Determine the [X, Y] coordinate at the center of the cell enclosing the given text.  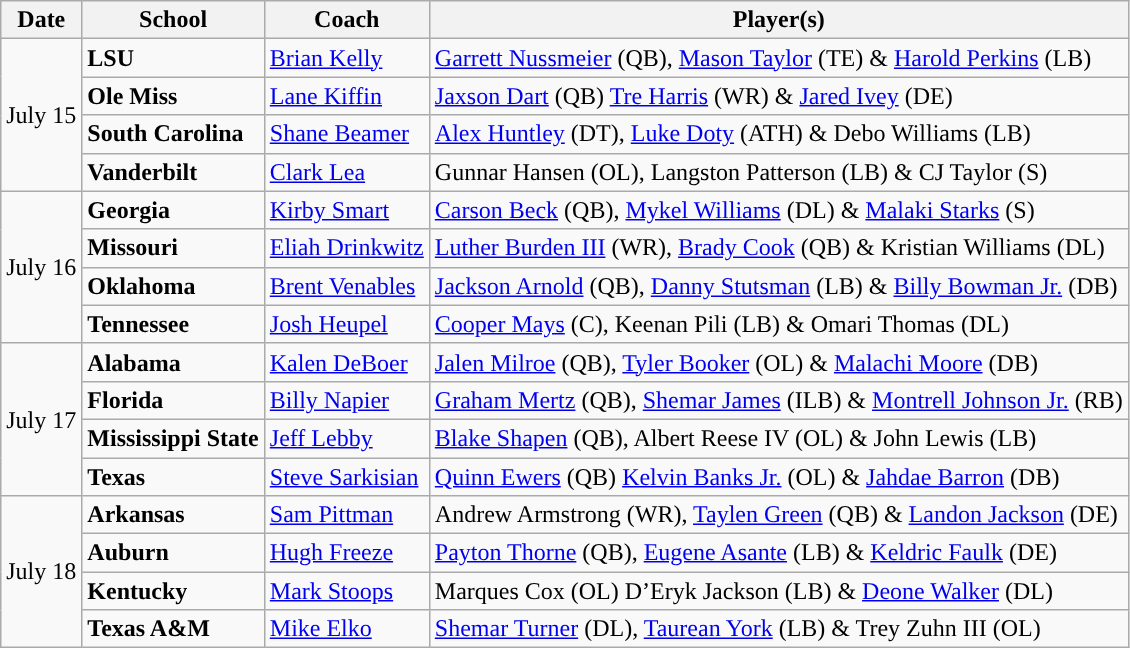
Shane Beamer [346, 134]
Billy Napier [346, 400]
Florida [173, 400]
South Carolina [173, 134]
Oklahoma [173, 286]
Jalen Milroe (QB), Tyler Booker (OL) & Malachi Moore (DB) [778, 362]
July 18 [42, 572]
Brian Kelly [346, 58]
Josh Heupel [346, 324]
Kentucky [173, 591]
Auburn [173, 553]
Jeff Lebby [346, 438]
Gunnar Hansen (OL), Langston Patterson (LB) & CJ Taylor (S) [778, 172]
Player(s) [778, 20]
Andrew Armstrong (WR), Taylen Green (QB) & Landon Jackson (DE) [778, 515]
Ole Miss [173, 96]
Sam Pittman [346, 515]
Mississippi State [173, 438]
Kirby Smart [346, 210]
Payton Thorne (QB), Eugene Asante (LB) & Keldric Faulk (DE) [778, 553]
School [173, 20]
Shemar Turner (DL), Taurean York (LB) & Trey Zuhn III (OL) [778, 629]
Brent Venables [346, 286]
July 16 [42, 267]
Texas A&M [173, 629]
Date [42, 20]
Missouri [173, 248]
Hugh Freeze [346, 553]
Blake Shapen (QB), Albert Reese IV (OL) & John Lewis (LB) [778, 438]
Graham Mertz (QB), Shemar James (ILB) & Montrell Johnson Jr. (RB) [778, 400]
Luther Burden III (WR), Brady Cook (QB) & Kristian Williams (DL) [778, 248]
July 17 [42, 419]
Quinn Ewers (QB) Kelvin Banks Jr. (OL) & Jahdae Barron (DB) [778, 477]
Arkansas [173, 515]
Lane Kiffin [346, 96]
Coach [346, 20]
Steve Sarkisian [346, 477]
Cooper Mays (C), Keenan Pili (LB) & Omari Thomas (DL) [778, 324]
Kalen DeBoer [346, 362]
Clark Lea [346, 172]
Carson Beck (QB), Mykel Williams (DL) & Malaki Starks (S) [778, 210]
Alabama [173, 362]
Jackson Arnold (QB), Danny Stutsman (LB) & Billy Bowman Jr. (DB) [778, 286]
July 15 [42, 115]
Garrett Nussmeier (QB), Mason Taylor (TE) & Harold Perkins (LB) [778, 58]
Jaxson Dart (QB) Tre Harris (WR) & Jared Ivey (DE) [778, 96]
Marques Cox (OL) D’Eryk Jackson (LB) & Deone Walker (DL) [778, 591]
Mark Stoops [346, 591]
Mike Elko [346, 629]
Alex Huntley (DT), Luke Doty (ATH) & Debo Williams (LB) [778, 134]
Tennessee [173, 324]
Eliah Drinkwitz [346, 248]
Vanderbilt [173, 172]
Texas [173, 477]
Georgia [173, 210]
LSU [173, 58]
